Provide the (x, y) coordinate of the cell's center where the given text is located.  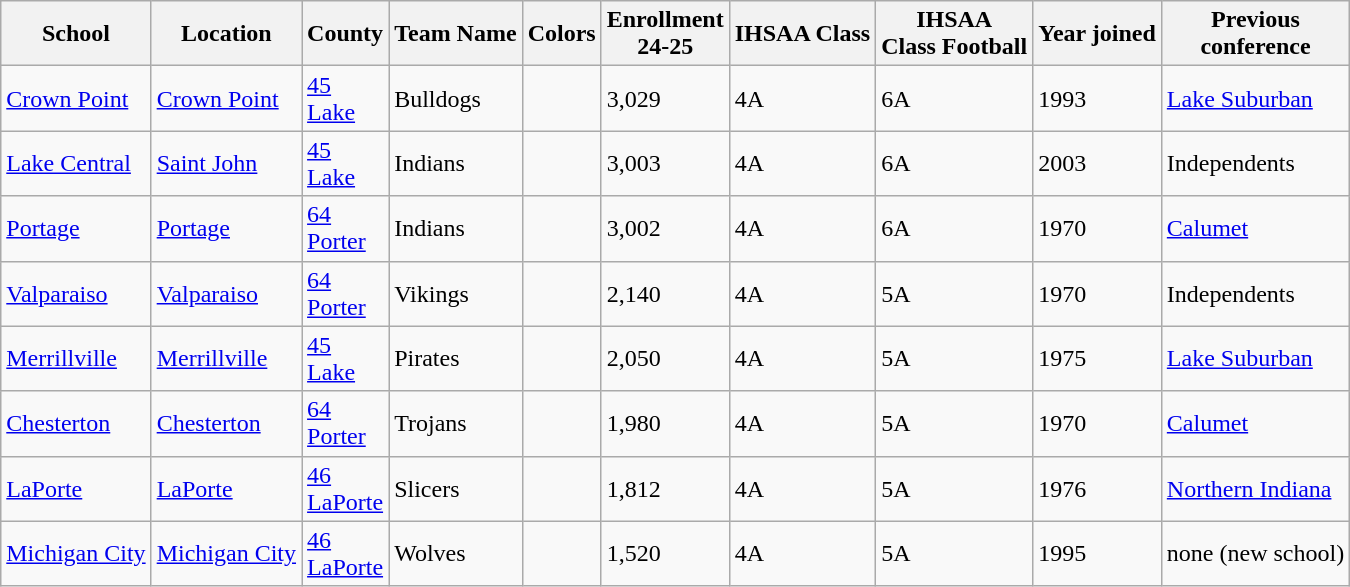
Wolves (456, 554)
Previousconference (1255, 34)
Bulldogs (456, 98)
Team Name (456, 34)
1,980 (665, 424)
Enrollment24-25 (665, 34)
School (76, 34)
2,140 (665, 294)
2,050 (665, 358)
none (new school) (1255, 554)
Slicers (456, 488)
Lake Central (76, 164)
1975 (1098, 358)
Year joined (1098, 34)
Saint John (226, 164)
3,002 (665, 228)
1993 (1098, 98)
Colors (562, 34)
3,029 (665, 98)
2003 (1098, 164)
1976 (1098, 488)
1995 (1098, 554)
Trojans (456, 424)
Pirates (456, 358)
1,812 (665, 488)
County (346, 34)
3,003 (665, 164)
Northern Indiana (1255, 488)
1,520 (665, 554)
IHSAAClass Football (954, 34)
IHSAA Class (802, 34)
Location (226, 34)
Vikings (456, 294)
